Provide the [x, y] coordinate of the cell's center where the given text is located.  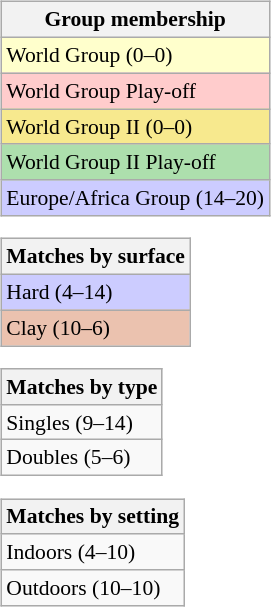
Clay (10–6) [96, 328]
Singles (9–14) [82, 422]
Matches by surface [96, 257]
World Group II Play-off [135, 162]
Outdoors (10–10) [92, 588]
Matches by type [82, 387]
World Group (0–0) [135, 55]
Hard (4–14) [96, 292]
Indoors (4–10) [92, 552]
World Group II (0–0) [135, 127]
Matches by setting [92, 517]
World Group Play-off [135, 91]
Group membership [135, 20]
Europe/Africa Group (14–20) [135, 198]
Doubles (5–6) [82, 458]
